Scan for the cell matching the given text and deliver its (x, y) coordinate at center. 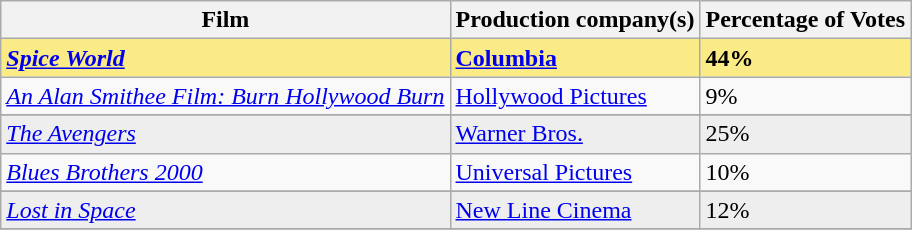
Percentage of Votes (806, 20)
Spice World (226, 58)
44% (806, 58)
Blues Brothers 2000 (226, 172)
New Line Cinema (575, 210)
9% (806, 96)
Hollywood Pictures (575, 96)
Film (226, 20)
25% (806, 134)
Columbia (575, 58)
Universal Pictures (575, 172)
Warner Bros. (575, 134)
Production company(s) (575, 20)
The Avengers (226, 134)
10% (806, 172)
Lost in Space (226, 210)
An Alan Smithee Film: Burn Hollywood Burn (226, 96)
12% (806, 210)
